Return (X, Y) of the center of cell containing provided text 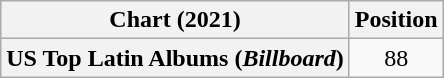
Chart (2021) (176, 20)
88 (396, 58)
US Top Latin Albums (Billboard) (176, 58)
Position (396, 20)
